Pinpoint the cell where the given text exists, returning its [X, Y] midpoint coordinate. 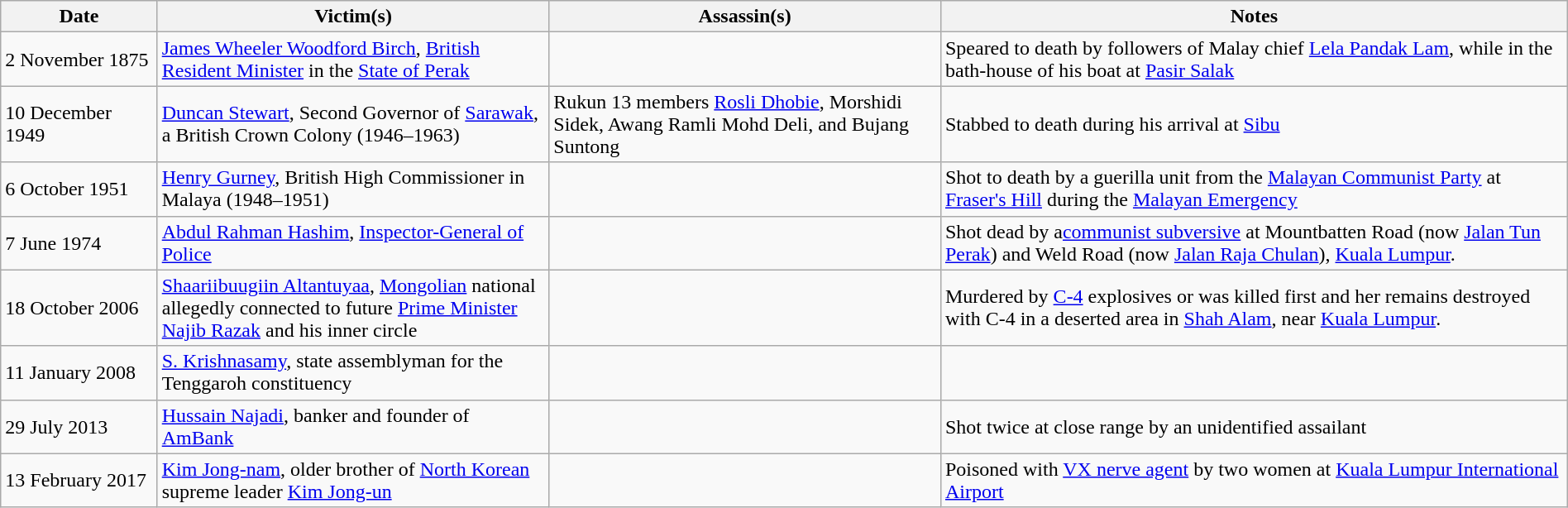
Abdul Rahman Hashim, Inspector-General of Police [353, 243]
Stabbed to death during his arrival at Sibu [1254, 124]
7 June 1974 [79, 243]
Hussain Najadi, banker and founder of AmBank [353, 427]
S. Krishnasamy, state assemblyman for the Tenggaroh constituency [353, 372]
Shot twice at close range by an unidentified assailant [1254, 427]
Victim(s) [353, 17]
Notes [1254, 17]
29 July 2013 [79, 427]
Shot dead by acommunist subversive at Mountbatten Road (now Jalan Tun Perak) and Weld Road (now Jalan Raja Chulan), Kuala Lumpur. [1254, 243]
Shot to death by a guerilla unit from the Malayan Communist Party at Fraser's Hill during the Malayan Emergency [1254, 189]
2 November 1875 [79, 60]
Duncan Stewart, Second Governor of Sarawak, a British Crown Colony (1946–1963) [353, 124]
Poisoned with VX nerve agent by two women at Kuala Lumpur International Airport [1254, 480]
James Wheeler Woodford Birch, British Resident Minister in the State of Perak [353, 60]
18 October 2006 [79, 308]
6 October 1951 [79, 189]
Shaariibuugiin Altantuyaa, Mongolian national allegedly connected to future Prime Minister Najib Razak and his inner circle [353, 308]
Murdered by C-4 explosives or was killed first and her remains destroyed with C-4 in a deserted area in Shah Alam, near Kuala Lumpur. [1254, 308]
13 February 2017 [79, 480]
Speared to death by followers of Malay chief Lela Pandak Lam, while in the bath-house of his boat at Pasir Salak [1254, 60]
Henry Gurney, British High Commissioner in Malaya (1948–1951) [353, 189]
Rukun 13 members Rosli Dhobie, Morshidi Sidek, Awang Ramli Mohd Deli, and Bujang Suntong [745, 124]
Assassin(s) [745, 17]
11 January 2008 [79, 372]
Kim Jong-nam, older brother of North Korean supreme leader Kim Jong-un [353, 480]
Date [79, 17]
10 December 1949 [79, 124]
